From the cell containing the given text, extract its center point as (x, y) coordinate. 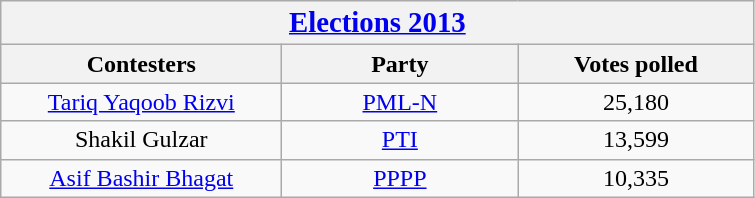
Party (400, 64)
Asif Bashir Bhagat (142, 178)
Votes polled (636, 64)
PML-N (400, 102)
PPPP (400, 178)
13,599 (636, 140)
Tariq Yaqoob Rizvi (142, 102)
10,335 (636, 178)
Contesters (142, 64)
PTI (400, 140)
25,180 (636, 102)
Elections 2013 (378, 23)
Shakil Gulzar (142, 140)
